Find where the given text appears and provide that cell's center as [x, y] coordinate. 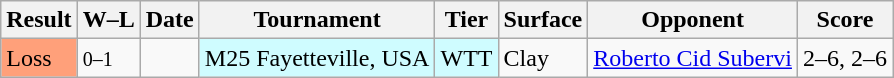
Surface [543, 20]
0–1 [108, 58]
Score [844, 20]
Result [39, 20]
Loss [39, 58]
Clay [543, 58]
M25 Fayetteville, USA [317, 58]
W–L [108, 20]
Opponent [693, 20]
Tier [466, 20]
WTT [466, 58]
Date [170, 20]
Tournament [317, 20]
Roberto Cid Subervi [693, 58]
2–6, 2–6 [844, 58]
